Scan for the cell matching the given text and deliver its (x, y) coordinate at center. 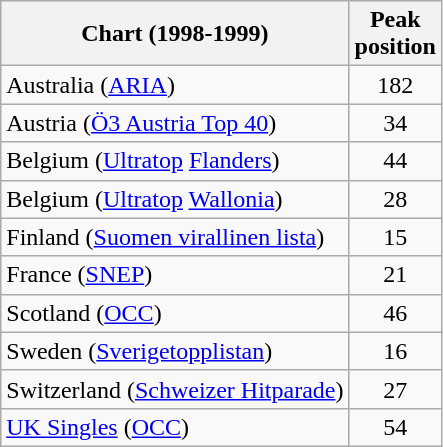
15 (395, 237)
34 (395, 123)
UK Singles (OCC) (175, 427)
27 (395, 389)
Austria (Ö3 Austria Top 40) (175, 123)
16 (395, 351)
44 (395, 161)
Australia (ARIA) (175, 85)
54 (395, 427)
Sweden (Sverigetopplistan) (175, 351)
France (SNEP) (175, 275)
182 (395, 85)
Chart (1998-1999) (175, 34)
Peakposition (395, 34)
Belgium (Ultratop Flanders) (175, 161)
Belgium (Ultratop Wallonia) (175, 199)
Scotland (OCC) (175, 313)
21 (395, 275)
Switzerland (Schweizer Hitparade) (175, 389)
28 (395, 199)
46 (395, 313)
Finland (Suomen virallinen lista) (175, 237)
